Determine the (X, Y) coordinate at the center of the cell enclosing the given text.  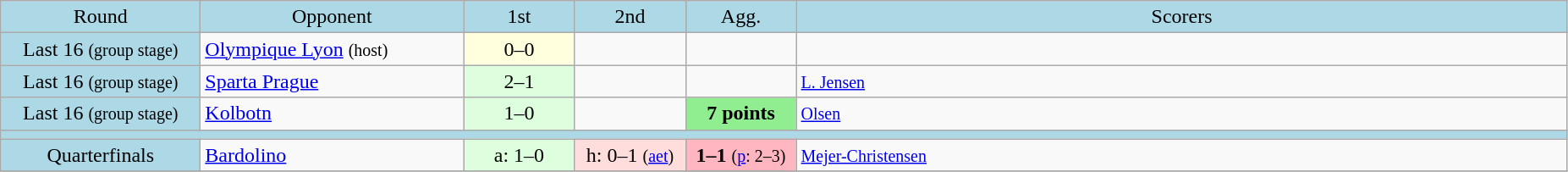
Quarterfinals (101, 155)
2–1 (520, 81)
0–0 (520, 49)
Olympique Lyon (host) (332, 49)
Opponent (332, 17)
2nd (630, 17)
h: 0–1 (aet) (630, 155)
Bardolino (332, 155)
1–1 (p: 2–3) (741, 155)
1–0 (520, 114)
1st (520, 17)
Agg. (741, 17)
Olsen (1181, 114)
Scorers (1181, 17)
Mejer-Christensen (1181, 155)
L. Jensen (1181, 81)
Round (101, 17)
Kolbotn (332, 114)
Sparta Prague (332, 81)
7 points (741, 114)
a: 1–0 (520, 155)
